Extract the [X, Y] coordinate from the center of the cell holding the provided text.  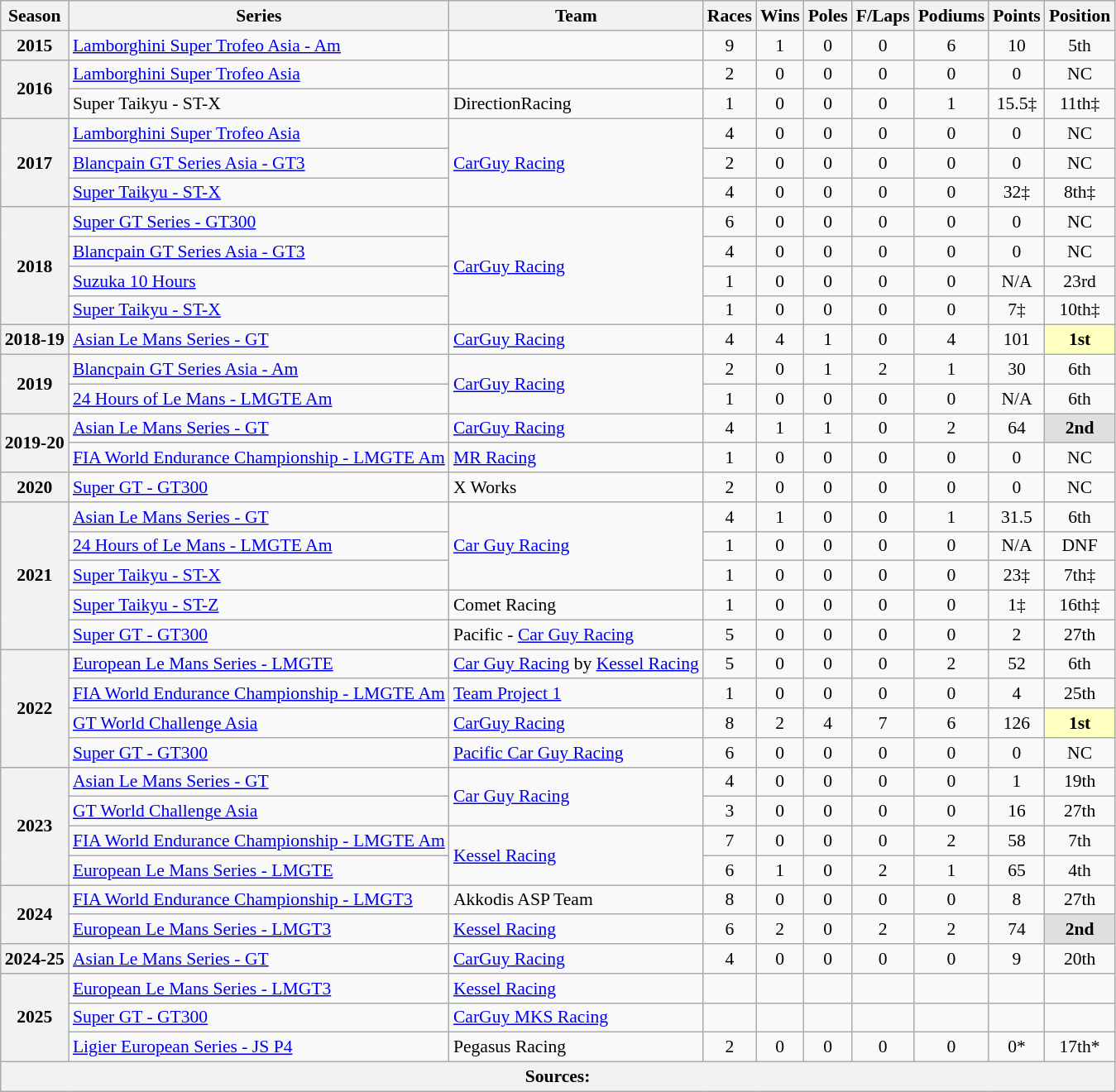
7th [1080, 841]
10th‡ [1080, 310]
20th [1080, 959]
Akkodis ASP Team [576, 900]
Team [576, 16]
2022 [35, 708]
MR Racing [576, 458]
2018 [35, 266]
Comet Racing [576, 606]
Season [35, 16]
2015 [35, 45]
0* [1017, 1047]
Pacific - Car Guy Racing [576, 635]
Lamborghini Super Trofeo Asia - Am [259, 45]
23‡ [1017, 576]
7‡ [1017, 310]
Ligier European Series - JS P4 [259, 1047]
Series [259, 16]
101 [1017, 340]
F/Laps [884, 16]
2017 [35, 164]
32‡ [1017, 193]
Wins [780, 16]
2024 [35, 915]
Pacific Car Guy Racing [576, 753]
11th‡ [1080, 104]
5th [1080, 45]
16 [1017, 812]
1‡ [1017, 606]
FIA World Endurance Championship - LMGT3 [259, 900]
Team Project 1 [576, 694]
8th‡ [1080, 193]
31.5 [1017, 517]
X Works [576, 487]
2019 [35, 384]
23rd [1080, 281]
2020 [35, 487]
15.5‡ [1017, 104]
Sources: [558, 1077]
Super GT Series - GT300 [259, 223]
Suzuka 10 Hours [259, 281]
17th* [1080, 1047]
2021 [35, 576]
CarGuy MKS Racing [576, 1018]
Position [1080, 16]
Poles [828, 16]
65 [1017, 870]
19th [1080, 782]
Points [1017, 16]
Blancpain GT Series Asia - Am [259, 370]
2025 [35, 1018]
DNF [1080, 546]
2016 [35, 89]
2023 [35, 826]
Super Taikyu - ST-Z [259, 606]
Podiums [951, 16]
58 [1017, 841]
3 [730, 812]
74 [1017, 930]
25th [1080, 694]
2019-20 [35, 443]
2024-25 [35, 959]
126 [1017, 723]
10 [1017, 45]
7th‡ [1080, 576]
Races [730, 16]
64 [1017, 429]
30 [1017, 370]
52 [1017, 664]
16th‡ [1080, 606]
DirectionRacing [576, 104]
4th [1080, 870]
Pegasus Racing [576, 1047]
Car Guy Racing by Kessel Racing [576, 664]
2018-19 [35, 340]
